Search for the cell housing the specified text and yield its (x, y) center coordinate. 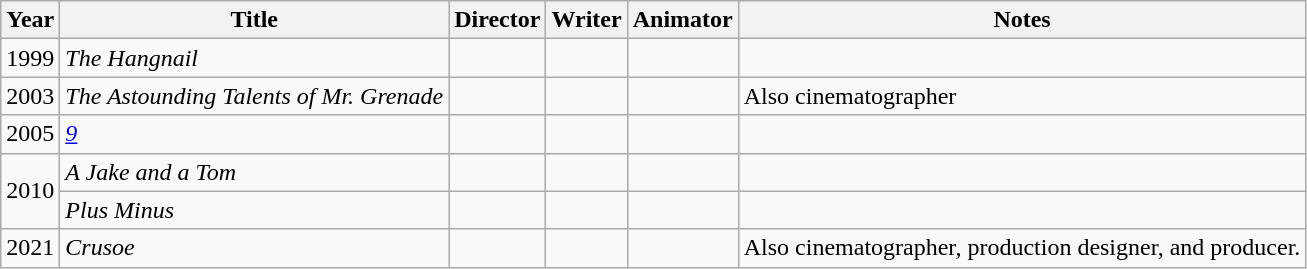
Plus Minus (254, 210)
Crusoe (254, 248)
Year (30, 20)
2005 (30, 134)
2003 (30, 96)
Director (498, 20)
1999 (30, 58)
Animator (682, 20)
A Jake and a Tom (254, 172)
Title (254, 20)
The Astounding Talents of Mr. Grenade (254, 96)
Notes (1022, 20)
Also cinematographer, production designer, and producer. (1022, 248)
The Hangnail (254, 58)
Writer (586, 20)
Also cinematographer (1022, 96)
9 (254, 134)
2021 (30, 248)
2010 (30, 191)
